Determine the [x, y] coordinate at the center of the cell enclosing the given text.  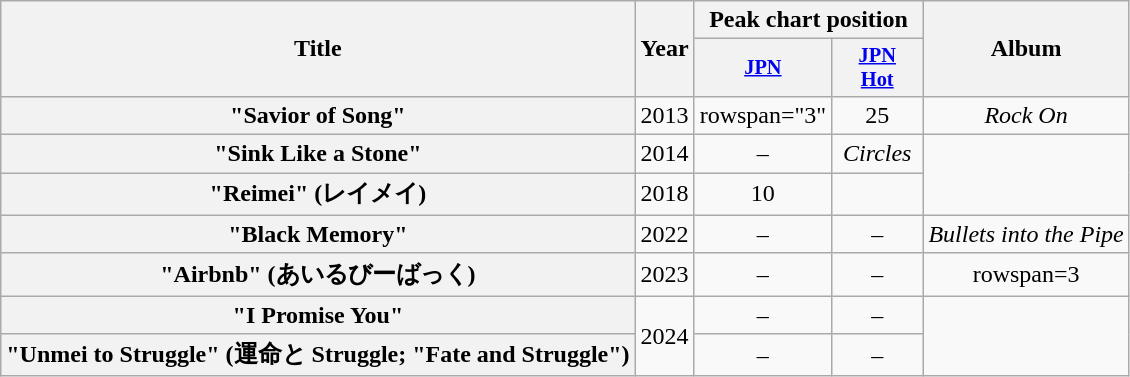
Peak chart position [808, 20]
JPNHot [878, 68]
rowspan="3" [763, 115]
2022 [664, 234]
Bullets into the Pipe [1026, 234]
rowspan=3 [1026, 274]
Title [318, 49]
"I Promise You" [318, 315]
Circles [878, 154]
"Reimei" (レイメイ) [318, 194]
"Savior of Song" [318, 115]
Rock On [1026, 115]
"Airbnb" (あいるびーばっく) [318, 274]
Year [664, 49]
25 [878, 115]
"Sink Like a Stone" [318, 154]
2024 [664, 336]
JPN [763, 68]
2014 [664, 154]
Album [1026, 49]
2018 [664, 194]
2023 [664, 274]
"Unmei to Struggle" (運命と Struggle; "Fate and Struggle") [318, 356]
2013 [664, 115]
"Black Memory" [318, 234]
10 [763, 194]
